Locate the cell with the specified text and output its [X, Y] center coordinate. 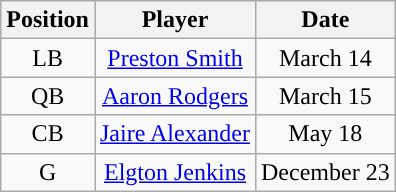
LB [48, 58]
Preston Smith [174, 58]
Elgton Jenkins [174, 172]
Date [325, 20]
December 23 [325, 172]
March 14 [325, 58]
Position [48, 20]
QB [48, 96]
May 18 [325, 134]
CB [48, 134]
March 15 [325, 96]
Player [174, 20]
Aaron Rodgers [174, 96]
Jaire Alexander [174, 134]
G [48, 172]
